From the cell containing the given text, extract its center point as (x, y) coordinate. 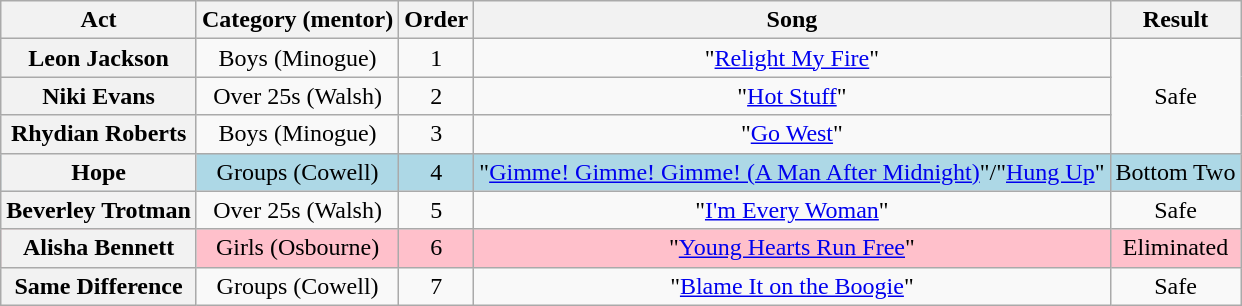
Category (mentor) (297, 20)
Rhydian Roberts (99, 134)
Result (1176, 20)
2 (436, 96)
1 (436, 58)
"Young Hearts Run Free" (792, 248)
7 (436, 286)
Alisha Bennett (99, 248)
"Go West" (792, 134)
Leon Jackson (99, 58)
"Relight My Fire" (792, 58)
Niki Evans (99, 96)
"Gimme! Gimme! Gimme! (A Man After Midnight)"/"Hung Up" (792, 172)
"I'm Every Woman" (792, 210)
Eliminated (1176, 248)
"Blame It on the Boogie" (792, 286)
Order (436, 20)
Girls (Osbourne) (297, 248)
Bottom Two (1176, 172)
4 (436, 172)
Song (792, 20)
Act (99, 20)
Beverley Trotman (99, 210)
"Hot Stuff" (792, 96)
3 (436, 134)
5 (436, 210)
6 (436, 248)
Same Difference (99, 286)
Hope (99, 172)
